Extract the (x, y) coordinate from the center of the cell holding the provided text.  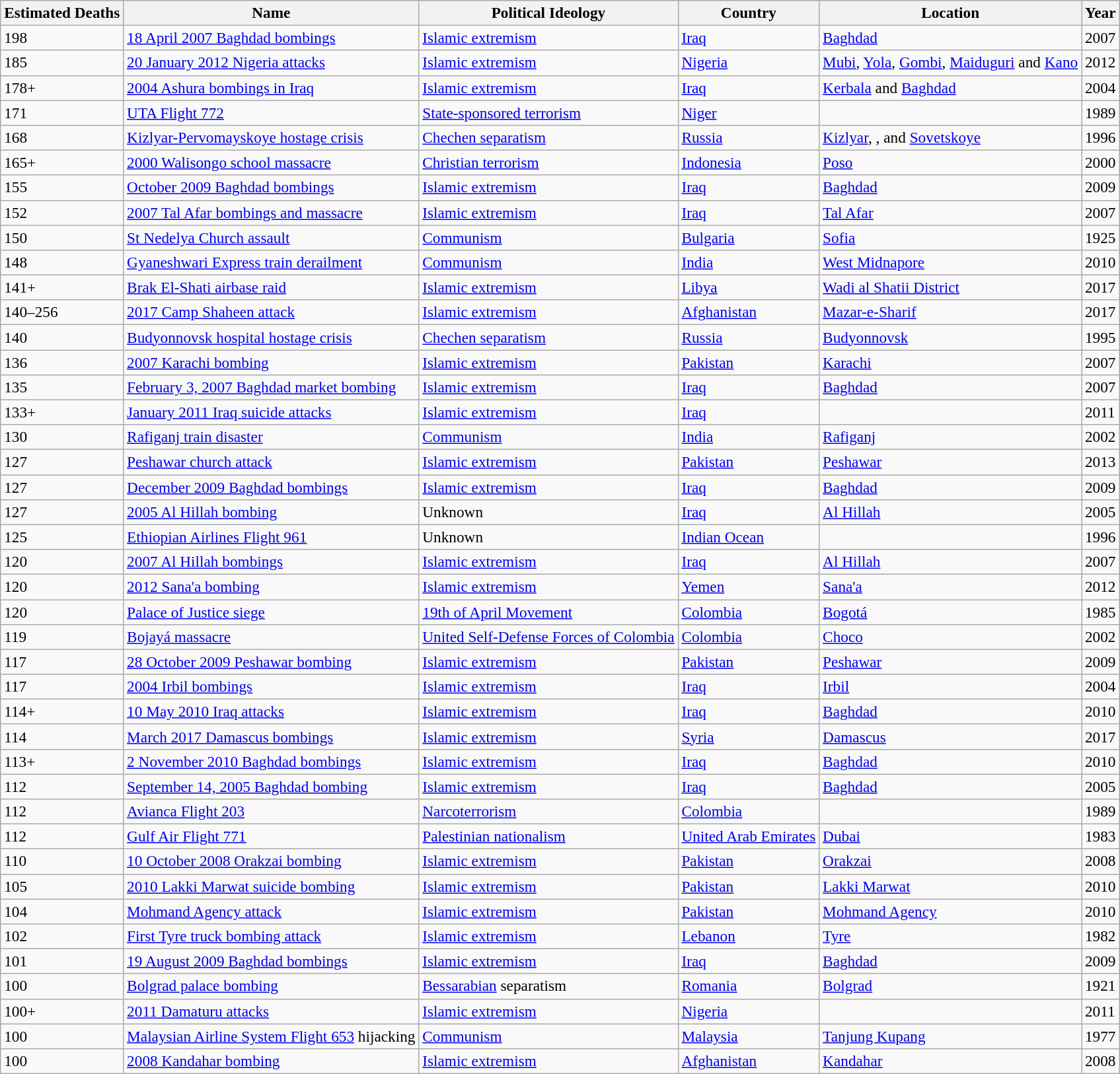
140–256 (62, 312)
Kizlyar-Pervomayskoye hostage crisis (271, 137)
10 May 2010 Iraq attacks (271, 711)
Bolgrad palace bombing (271, 986)
Peshawar church attack (271, 462)
18 April 2007 Baghdad bombings (271, 38)
Bolgrad (950, 986)
St Nedelya Church assault (271, 237)
2005 Al Hillah bombing (271, 512)
Brak El-Shati airbase raid (271, 287)
1921 (1101, 986)
Avianca Flight 203 (271, 811)
150 (62, 237)
March 2017 Damascus bombings (271, 736)
1925 (1101, 237)
Mohmand Agency attack (271, 911)
United Self-Defense Forces of Colombia (548, 637)
Yemen (749, 587)
Sana'a (950, 587)
Libya (749, 287)
165+ (62, 162)
105 (62, 886)
100+ (62, 1011)
152 (62, 213)
168 (62, 137)
198 (62, 38)
2008 Kandahar bombing (271, 1061)
First Tyre truck bombing attack (271, 936)
133+ (62, 412)
Palestinian nationalism (548, 836)
2010 Lakki Marwat suicide bombing (271, 886)
125 (62, 537)
Indonesia (749, 162)
114 (62, 736)
Estimated Deaths (62, 13)
Bulgaria (749, 237)
1995 (1101, 337)
2 November 2010 Baghdad bombings (271, 762)
113+ (62, 762)
Irbil (950, 686)
171 (62, 112)
19th of April Movement (548, 612)
Wadi al Shatii District (950, 287)
185 (62, 63)
Name (271, 13)
Syria (749, 736)
Lakki Marwat (950, 886)
Rafiganj train disaster (271, 437)
Gulf Air Flight 771 (271, 836)
Mazar-e-Sharif (950, 312)
Bessarabian separatism (548, 986)
2007 Al Hillah bombings (271, 561)
Damascus (950, 736)
September 14, 2005 Baghdad bombing (271, 786)
State-sponsored terrorism (548, 112)
135 (62, 387)
104 (62, 911)
Gyaneshwari Express train derailment (271, 262)
Narcoterrorism (548, 811)
Sofia (950, 237)
Palace of Justice siege (271, 612)
Choco (950, 637)
1983 (1101, 836)
Budyonnovsk (950, 337)
Malaysia (749, 1036)
Lebanon (749, 936)
20 January 2012 Nigeria attacks (271, 63)
Orakzai (950, 861)
United Arab Emirates (749, 836)
Rafiganj (950, 437)
Mubi, Yola, Gombi, Maiduguri and Kano (950, 63)
Bogotá (950, 612)
Tanjung Kupang (950, 1036)
Niger (749, 112)
Kandahar (950, 1061)
10 October 2008 Orakzai bombing (271, 861)
February 3, 2007 Baghdad market bombing (271, 387)
178+ (62, 88)
130 (62, 437)
Poso (950, 162)
Mohmand Agency (950, 911)
Indian Ocean (749, 537)
January 2011 Iraq suicide attacks (271, 412)
Bojayá massacre (271, 637)
Malaysian Airline System Flight 653 hijacking (271, 1036)
28 October 2009 Peshawar bombing (271, 662)
2000 (1101, 162)
December 2009 Baghdad bombings (271, 487)
1977 (1101, 1036)
140 (62, 337)
2012 Sana'a bombing (271, 587)
Christian terrorism (548, 162)
119 (62, 637)
Tyre (950, 936)
Kizlyar, , and Sovetskoye (950, 137)
2007 Tal Afar bombings and massacre (271, 213)
1982 (1101, 936)
Karachi (950, 362)
2004 Irbil bombings (271, 686)
2007 Karachi bombing (271, 362)
Tal Afar (950, 213)
Ethiopian Airlines Flight 961 (271, 537)
Budyonnovsk hospital hostage crisis (271, 337)
110 (62, 861)
101 (62, 961)
October 2009 Baghdad bombings (271, 188)
114+ (62, 711)
141+ (62, 287)
West Midnapore (950, 262)
155 (62, 188)
UTA Flight 772 (271, 112)
2000 Walisongo school massacre (271, 162)
2017 Camp Shaheen attack (271, 312)
Kerbala and Baghdad (950, 88)
Location (950, 13)
2013 (1101, 462)
136 (62, 362)
Romania (749, 986)
148 (62, 262)
Dubai (950, 836)
1985 (1101, 612)
Year (1101, 13)
102 (62, 936)
2004 Ashura bombings in Iraq (271, 88)
Political Ideology (548, 13)
Country (749, 13)
19 August 2009 Baghdad bombings (271, 961)
2011 Damaturu attacks (271, 1011)
